Scan for the cell matching the given text and deliver its [x, y] coordinate at center. 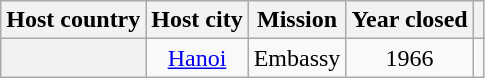
Embassy [297, 58]
Mission [297, 20]
Host country [74, 20]
Hanoi [197, 58]
1966 [410, 58]
Year closed [410, 20]
Host city [197, 20]
